Locate the cell with the specified text and output its [x, y] center coordinate. 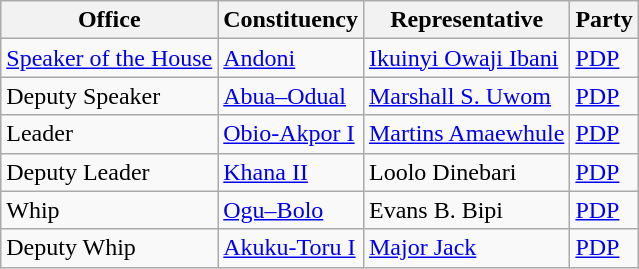
Leader [110, 134]
Martins Amaewhule [466, 134]
Ogu–Bolo [291, 210]
Deputy Speaker [110, 96]
Deputy Whip [110, 248]
Office [110, 20]
Loolo Dinebari [466, 172]
Ikuinyi Owaji Ibani [466, 58]
Akuku-Toru I [291, 248]
Deputy Leader [110, 172]
Marshall S. Uwom [466, 96]
Evans B. Bipi [466, 210]
Whip [110, 210]
Party [604, 20]
Speaker of the House [110, 58]
Constituency [291, 20]
Obio-Akpor I [291, 134]
Abua–Odual [291, 96]
Major Jack [466, 248]
Andoni [291, 58]
Representative [466, 20]
Khana II [291, 172]
